Return [X, Y] of the center of cell containing provided text 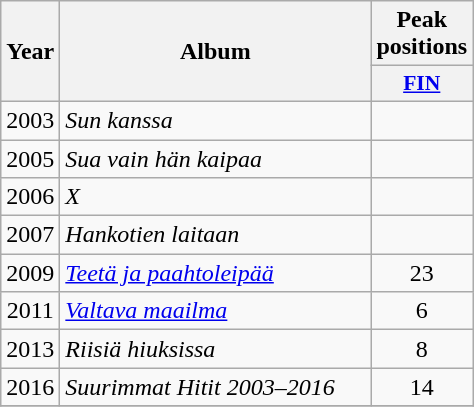
8 [422, 349]
Sua vain hän kaipaa [216, 159]
2011 [30, 311]
14 [422, 387]
Hankotien laitaan [216, 235]
2005 [30, 159]
Album [216, 52]
Suurimmat Hitit 2003–2016 [216, 387]
2016 [30, 387]
6 [422, 311]
Teetä ja paahtoleipää [216, 273]
X [216, 197]
2013 [30, 349]
23 [422, 273]
2006 [30, 197]
FIN [422, 84]
Valtava maailma [216, 311]
Year [30, 52]
Peak positions [422, 34]
2007 [30, 235]
Sun kanssa [216, 120]
2003 [30, 120]
Riisiä hiuksissa [216, 349]
2009 [30, 273]
